Determine the [x, y] coordinate at the center of the cell enclosing the given text.  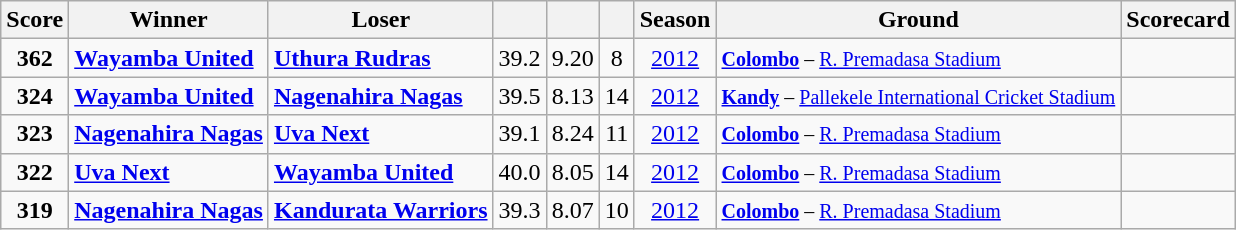
8 [616, 58]
Winner [169, 20]
8.05 [572, 172]
324 [35, 96]
8.13 [572, 96]
Ground [918, 20]
39.3 [520, 210]
9.20 [572, 58]
Score [35, 20]
322 [35, 172]
8.07 [572, 210]
362 [35, 58]
39.2 [520, 58]
39.1 [520, 134]
Season [675, 20]
323 [35, 134]
8.24 [572, 134]
40.0 [520, 172]
Kandurata Warriors [380, 210]
Scorecard [1178, 20]
11 [616, 134]
Loser [380, 20]
Uthura Rudras [380, 58]
319 [35, 210]
10 [616, 210]
39.5 [520, 96]
Kandy – Pallekele International Cricket Stadium [918, 96]
